Scan for the cell matching the given text and deliver its (x, y) coordinate at center. 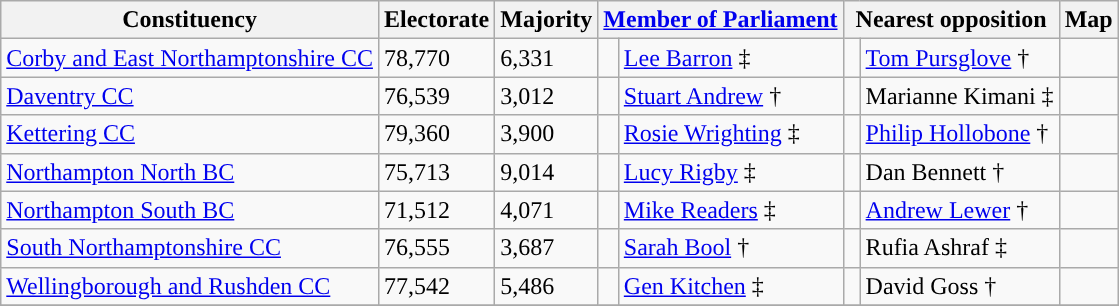
Mike Readers ‡ (730, 210)
Sarah Bool † (730, 248)
76,555 (436, 248)
David Goss † (960, 286)
Lucy Rigby ‡ (730, 172)
9,014 (546, 172)
Lee Barron ‡ (730, 58)
75,713 (436, 172)
5,486 (546, 286)
Dan Bennett † (960, 172)
79,360 (436, 134)
3,687 (546, 248)
Northampton North BC (190, 172)
6,331 (546, 58)
4,071 (546, 210)
Daventry CC (190, 96)
Map (1088, 20)
Nearest opposition (951, 20)
Rufia Ashraf ‡ (960, 248)
Tom Pursglove † (960, 58)
Andrew Lewer † (960, 210)
Stuart Andrew † (730, 96)
Northampton South BC (190, 210)
Member of Parliament (720, 20)
Corby and East Northamptonshire CC (190, 58)
Constituency (190, 20)
Philip Hollobone † (960, 134)
71,512 (436, 210)
3,900 (546, 134)
Majority (546, 20)
Electorate (436, 20)
South Northamptonshire CC (190, 248)
77,542 (436, 286)
Wellingborough and Rushden CC (190, 286)
Marianne Kimani ‡ (960, 96)
Gen Kitchen ‡ (730, 286)
78,770 (436, 58)
3,012 (546, 96)
Kettering CC (190, 134)
76,539 (436, 96)
Rosie Wrighting ‡ (730, 134)
